Return the (x, y) coordinate for the center point of the cell that contains the specified text.  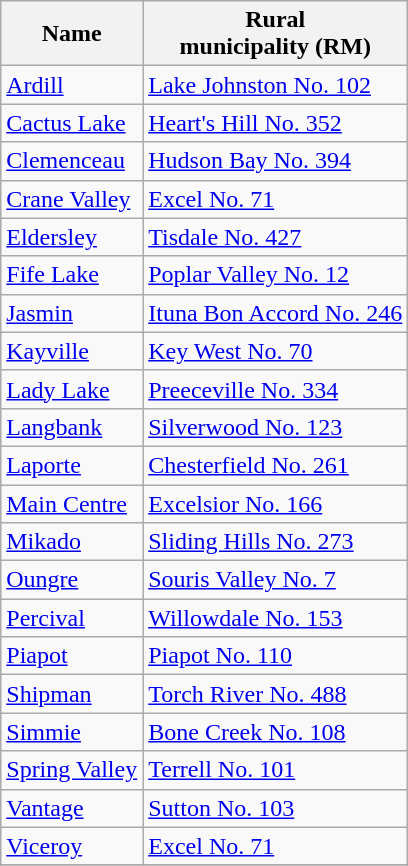
Chesterfield No. 261 (276, 465)
Poplar Valley No. 12 (276, 275)
Piapot (72, 656)
Preeceville No. 334 (276, 389)
Bone Creek No. 108 (276, 732)
Spring Valley (72, 770)
Vantage (72, 808)
Piapot No. 110 (276, 656)
Viceroy (72, 846)
Cactus Lake (72, 123)
Sliding Hills No. 273 (276, 542)
Jasmin (72, 313)
Clemenceau (72, 161)
Key West No. 70 (276, 351)
Simmie (72, 732)
Ruralmunicipality (RM) (276, 34)
Shipman (72, 694)
Souris Valley No. 7 (276, 580)
Percival (72, 618)
Excelsior No. 166 (276, 503)
Laporte (72, 465)
Langbank (72, 427)
Oungre (72, 580)
Eldersley (72, 237)
Mikado (72, 542)
Crane Valley (72, 199)
Terrell No. 101 (276, 770)
Kayville (72, 351)
Ardill (72, 85)
Main Centre (72, 503)
Heart's Hill No. 352 (276, 123)
Willowdale No. 153 (276, 618)
Tisdale No. 427 (276, 237)
Lady Lake (72, 389)
Name (72, 34)
Ituna Bon Accord No. 246 (276, 313)
Torch River No. 488 (276, 694)
Hudson Bay No. 394 (276, 161)
Sutton No. 103 (276, 808)
Lake Johnston No. 102 (276, 85)
Silverwood No. 123 (276, 427)
Fife Lake (72, 275)
